Scan for the cell matching the given text and deliver its (x, y) coordinate at center. 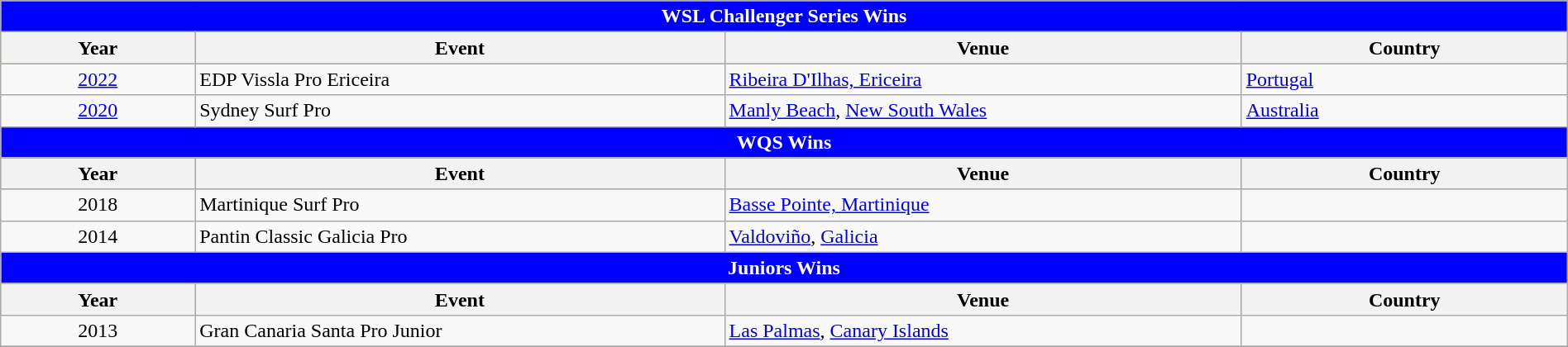
2013 (98, 330)
Australia (1404, 111)
Martinique Surf Pro (460, 205)
Basse Pointe, Martinique (982, 205)
Ribeira D'Ilhas, Ericeira (982, 79)
Portugal (1404, 79)
2020 (98, 111)
Valdoviño, Galicia (982, 236)
WQS Wins (784, 142)
Las Palmas, Canary Islands (982, 330)
Sydney Surf Pro (460, 111)
Pantin Classic Galicia Pro (460, 236)
2022 (98, 79)
2014 (98, 236)
Juniors Wins (784, 268)
Gran Canaria Santa Pro Junior (460, 330)
WSL Challenger Series Wins (784, 17)
Manly Beach, New South Wales (982, 111)
EDP Vissla Pro Ericeira (460, 79)
2018 (98, 205)
